Return the (X, Y) coordinate for the center point of the cell that contains the specified text.  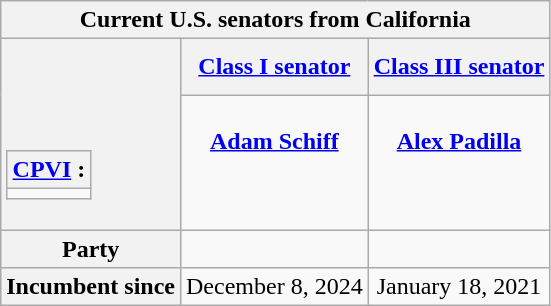
December 8, 2024 (274, 287)
Adam Schiff (274, 162)
Incumbent since (91, 287)
Party (91, 249)
Alex Padilla (459, 162)
January 18, 2021 (459, 287)
Class III senator (459, 67)
Class I senator (274, 67)
Current U.S. senators from California (276, 20)
